Output the [x, y] coordinate of the center of the cell containing the given text.  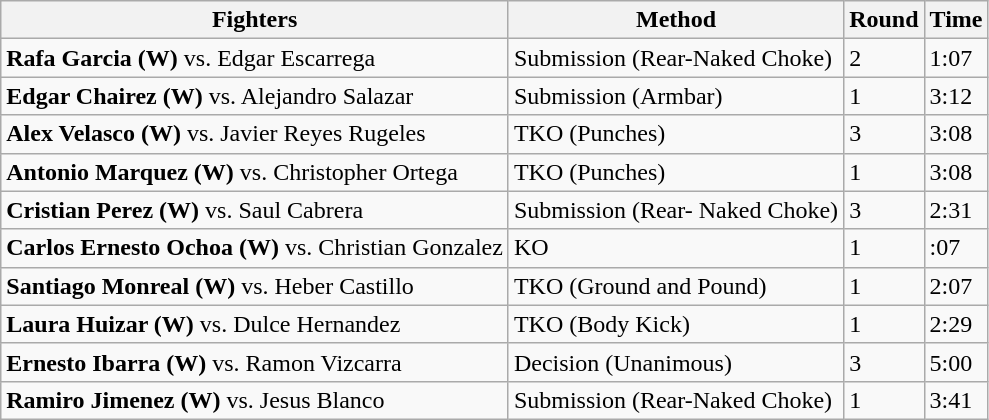
2:07 [956, 286]
TKO (Ground and Pound) [676, 286]
2 [884, 58]
Decision (Unanimous) [676, 362]
Carlos Ernesto Ochoa (W) vs. Christian Gonzalez [255, 248]
Time [956, 20]
Santiago Monreal (W) vs. Heber Castillo [255, 286]
3:41 [956, 400]
5:00 [956, 362]
Submission (Armbar) [676, 96]
Rafa Garcia (W) vs. Edgar Escarrega [255, 58]
Alex Velasco (W) vs. Javier Reyes Rugeles [255, 134]
Ramiro Jimenez (W) vs. Jesus Blanco [255, 400]
TKO (Body Kick) [676, 324]
2:31 [956, 210]
Edgar Chairez (W) vs. Alejandro Salazar [255, 96]
Laura Huizar (W) vs. Dulce Hernandez [255, 324]
Round [884, 20]
Cristian Perez (W) vs. Saul Cabrera [255, 210]
2:29 [956, 324]
Method [676, 20]
Antonio Marquez (W) vs. Christopher Ortega [255, 172]
KO [676, 248]
:07 [956, 248]
Ernesto Ibarra (W) vs. Ramon Vizcarra [255, 362]
1:07 [956, 58]
3:12 [956, 96]
Submission (Rear- Naked Choke) [676, 210]
Fighters [255, 20]
